Find where the given text appears and provide that cell's center as (x, y) coordinate. 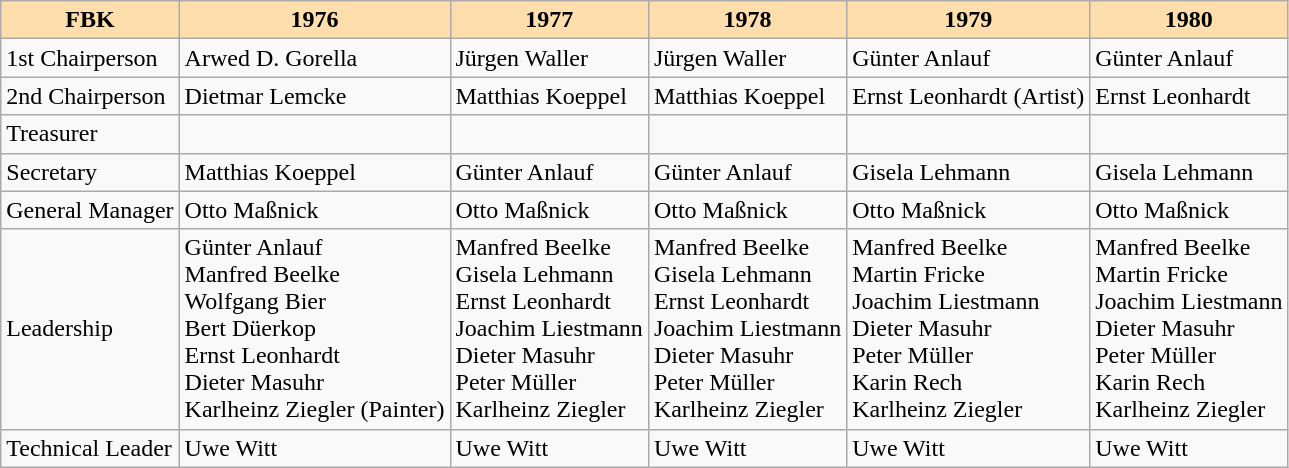
General Manager (90, 210)
Leadership (90, 329)
Technical Leader (90, 448)
Günter AnlaufManfred BeelkeWolfgang BierBert DüerkopErnst LeonhardtDieter MasuhrKarlheinz Ziegler (Painter) (314, 329)
1977 (549, 20)
1980 (1189, 20)
1st Chairperson (90, 58)
Dietmar Lemcke (314, 96)
Secretary (90, 172)
Treasurer (90, 134)
FBK (90, 20)
2nd Chairperson (90, 96)
Arwed D. Gorella (314, 58)
1978 (747, 20)
Ernst Leonhardt (1189, 96)
1976 (314, 20)
1979 (968, 20)
Ernst Leonhardt (Artist) (968, 96)
